Capture the cell that displays the provided text and extract its [X, Y] central coordinate. 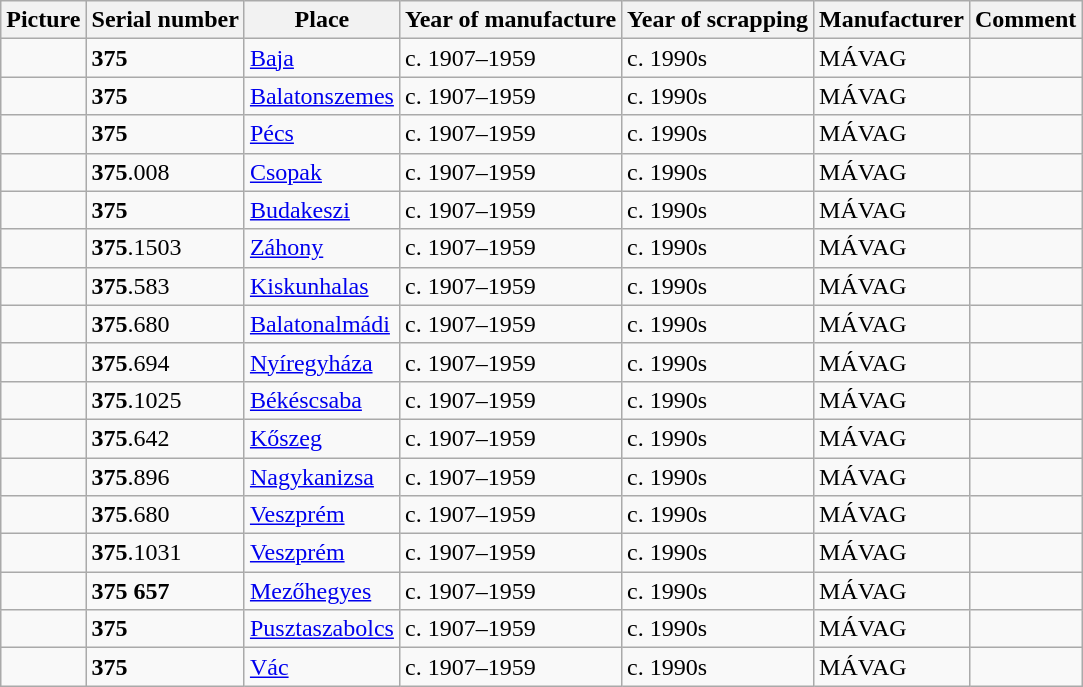
Kiskunhalas [322, 286]
Picture [44, 20]
375.896 [165, 477]
Nyíregyháza [322, 362]
Baja [322, 58]
Pécs [322, 134]
Budakeszi [322, 210]
375 657 [165, 591]
375.1025 [165, 400]
Balatonszemes [322, 96]
Year of manufacture [510, 20]
Balatonalmádi [322, 324]
Serial number [165, 20]
Csopak [322, 172]
Békéscsaba [322, 400]
375.008 [165, 172]
Nagykanizsa [322, 477]
Záhony [322, 248]
Vác [322, 667]
Manufacturer [892, 20]
Year of scrapping [718, 20]
Place [322, 20]
375.583 [165, 286]
Kőszeg [322, 438]
375.694 [165, 362]
375.1503 [165, 248]
Mezőhegyes [322, 591]
Comment [1025, 20]
375.642 [165, 438]
375.1031 [165, 553]
Pusztaszabolcs [322, 629]
